Identify which cell holds the provided text, then report its (x, y) central coordinate. 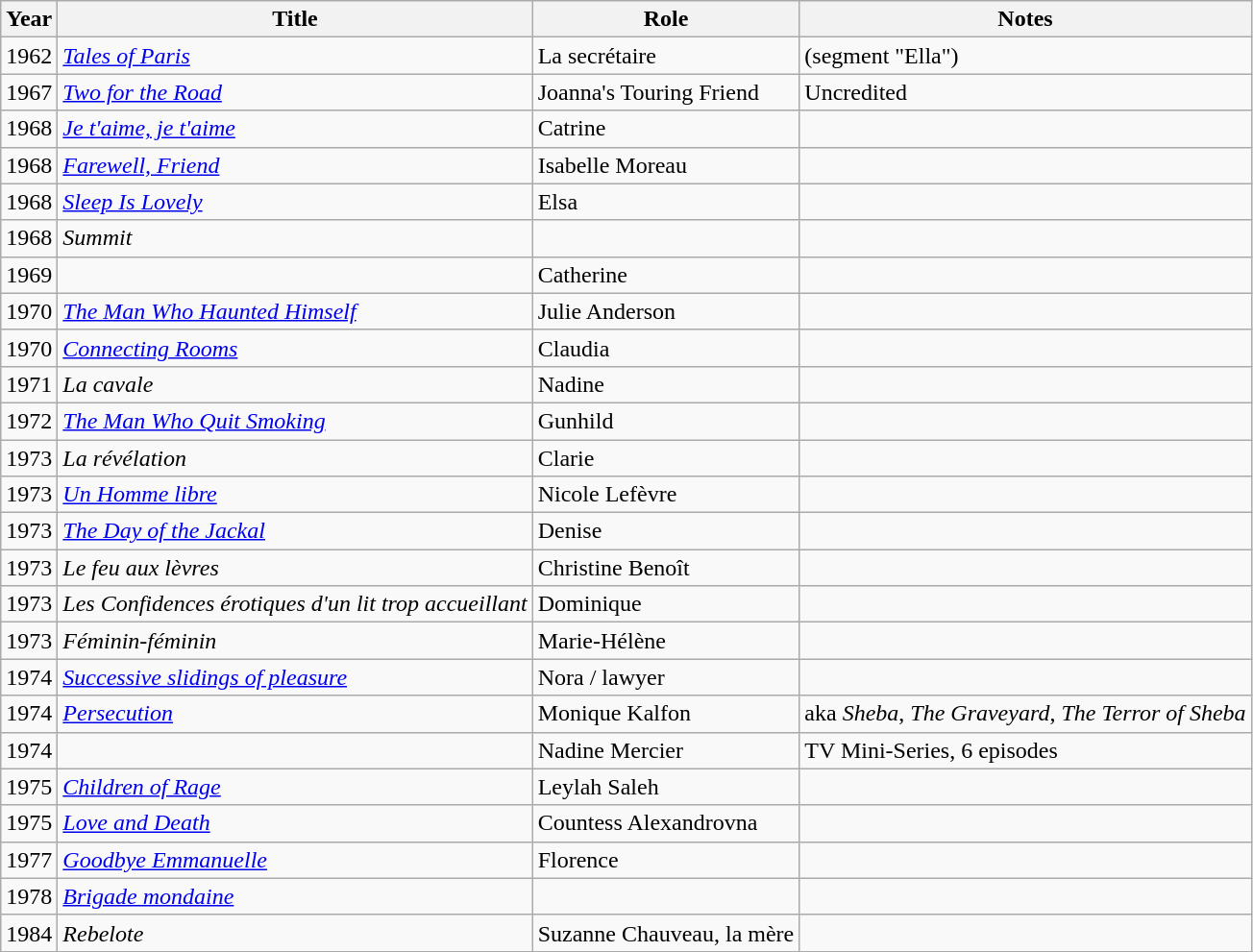
The Day of the Jackal (295, 531)
Nicole Lefèvre (666, 495)
Tales of Paris (295, 56)
Je t'aime, je t'aime (295, 129)
Leylah Saleh (666, 787)
1977 (29, 860)
1978 (29, 896)
Year (29, 19)
Marie-Hélène (666, 641)
Farewell, Friend (295, 165)
1967 (29, 92)
Gunhild (666, 421)
The Man Who Haunted Himself (295, 311)
Role (666, 19)
La révélation (295, 458)
TV Mini-Series, 6 episodes (1025, 750)
Rebelote (295, 933)
Two for the Road (295, 92)
1972 (29, 421)
La secrétaire (666, 56)
Connecting Rooms (295, 348)
Children of Rage (295, 787)
Summit (295, 238)
Nadine Mercier (666, 750)
Les Confidences érotiques d'un lit trop accueillant (295, 604)
Denise (666, 531)
Isabelle Moreau (666, 165)
Persecution (295, 714)
Nadine (666, 384)
1962 (29, 56)
Suzanne Chauveau, la mère (666, 933)
Goodbye Emmanuelle (295, 860)
The Man Who Quit Smoking (295, 421)
Florence (666, 860)
1971 (29, 384)
Claudia (666, 348)
Sleep Is Lovely (295, 202)
La cavale (295, 384)
Monique Kalfon (666, 714)
Successive slidings of pleasure (295, 677)
Féminin-féminin (295, 641)
Brigade mondaine (295, 896)
(segment "Ella") (1025, 56)
Countess Alexandrovna (666, 823)
Clarie (666, 458)
1969 (29, 275)
Joanna's Touring Friend (666, 92)
Elsa (666, 202)
Christine Benoît (666, 568)
Love and Death (295, 823)
Notes (1025, 19)
1984 (29, 933)
aka Sheba, The Graveyard, The Terror of Sheba (1025, 714)
Catrine (666, 129)
Julie Anderson (666, 311)
Uncredited (1025, 92)
Title (295, 19)
Dominique (666, 604)
Nora / lawyer (666, 677)
Un Homme libre (295, 495)
Catherine (666, 275)
Le feu aux lèvres (295, 568)
